Determine the (X, Y) coordinate at the center of the cell enclosing the given text.  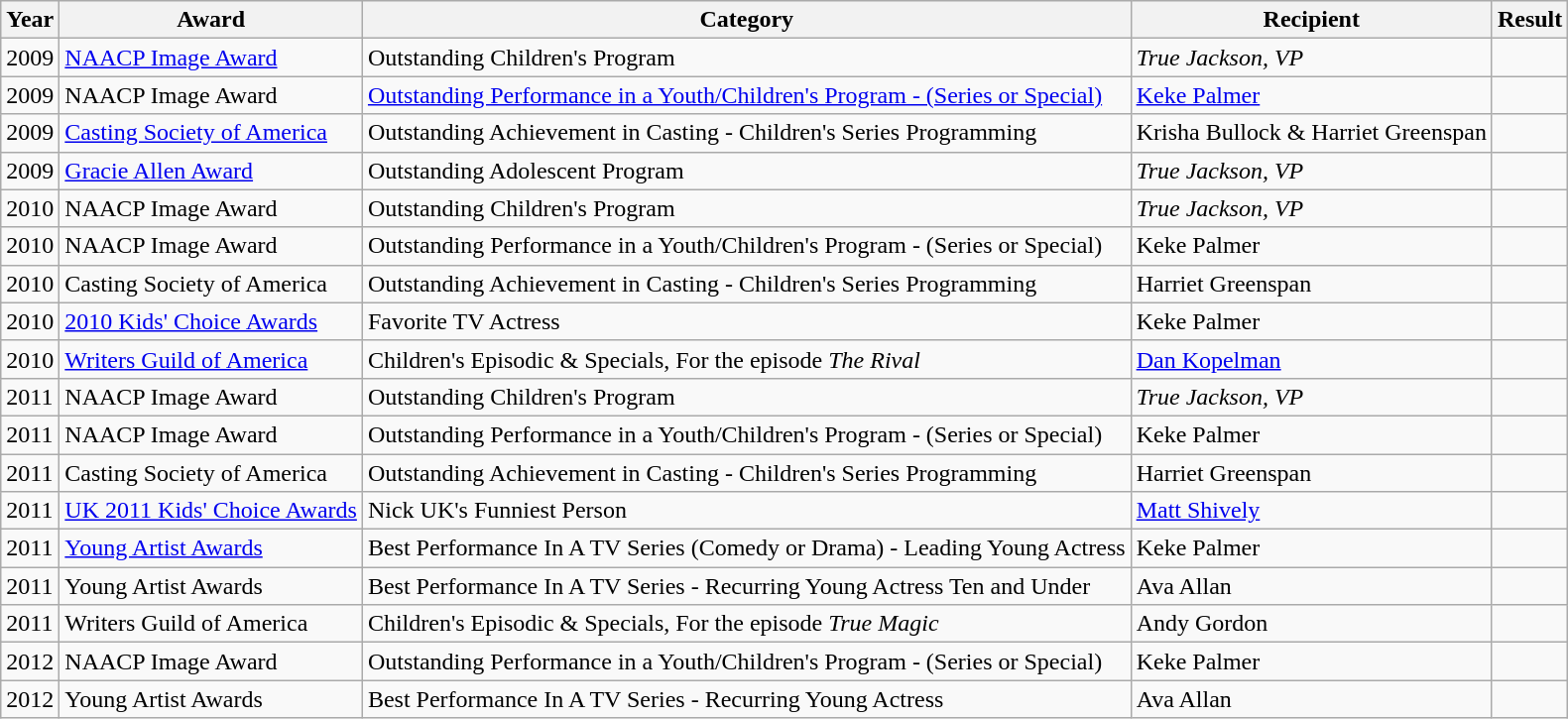
Outstanding Adolescent Program (746, 171)
Andy Gordon (1311, 624)
UK 2011 Kids' Choice Awards (211, 511)
Matt Shively (1311, 511)
Children's Episodic & Specials, For the episode The Rival (746, 359)
Best Performance In A TV Series - Recurring Young Actress (746, 699)
Nick UK's Funniest Person (746, 511)
Recipient (1311, 20)
Best Performance In A TV Series - Recurring Young Actress Ten and Under (746, 586)
Best Performance In A TV Series (Comedy or Drama) - Leading Young Actress (746, 548)
Favorite TV Actress (746, 321)
2010 Kids' Choice Awards (211, 321)
Gracie Allen Award (211, 171)
Award (211, 20)
Result (1529, 20)
Category (746, 20)
Children's Episodic & Specials, For the episode True Magic (746, 624)
Dan Kopelman (1311, 359)
Year (30, 20)
Krisha Bullock & Harriet Greenspan (1311, 133)
